Extract the (x, y) coordinate from the center of the cell holding the provided text.  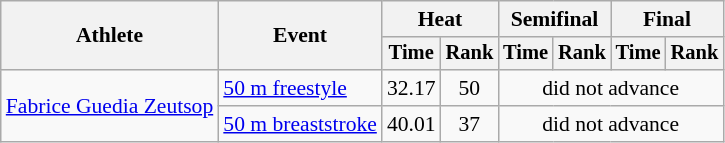
32.17 (412, 88)
Heat (440, 19)
Final (667, 19)
40.01 (412, 124)
Event (300, 36)
Fabrice Guedia Zeutsop (110, 106)
37 (470, 124)
50 m breaststroke (300, 124)
Semifinal (554, 19)
Athlete (110, 36)
50 m freestyle (300, 88)
50 (470, 88)
